From the cell containing the given text, extract its center point as (x, y) coordinate. 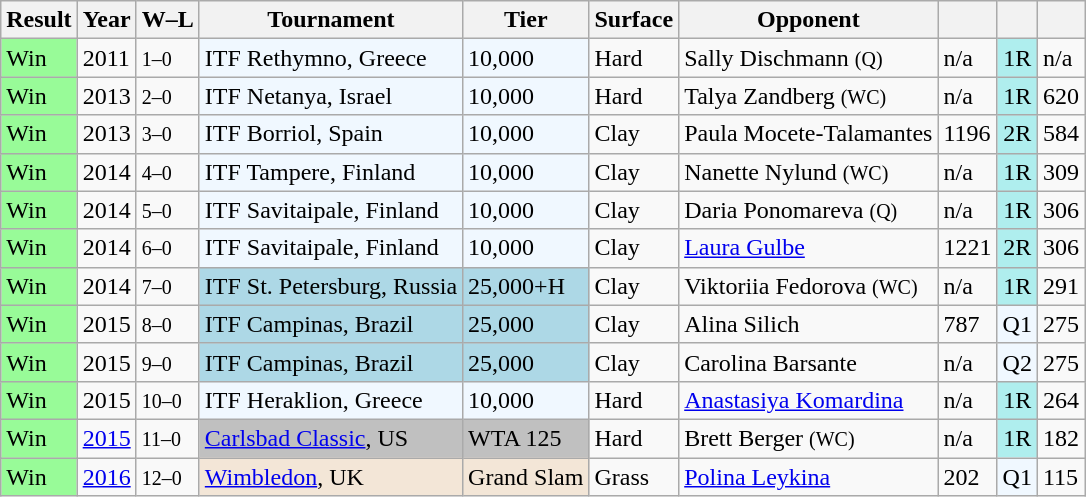
Alina Silich (808, 324)
1–0 (168, 58)
7–0 (168, 286)
ITF Netanya, Israel (330, 96)
1221 (968, 248)
ITF Borriol, Spain (330, 134)
2016 (106, 477)
Year (106, 20)
182 (1060, 438)
Surface (634, 20)
202 (968, 477)
Tournament (330, 20)
4–0 (168, 172)
Tier (526, 20)
10–0 (168, 400)
5–0 (168, 210)
Grass (634, 477)
ITF Heraklion, Greece (330, 400)
Paula Mocete-Talamantes (808, 134)
Sally Dischmann (Q) (808, 58)
2–0 (168, 96)
ITF Tampere, Finland (330, 172)
Carlsbad Classic, US (330, 438)
115 (1060, 477)
3–0 (168, 134)
6–0 (168, 248)
620 (1060, 96)
Anastasiya Komardina (808, 400)
9–0 (168, 362)
12–0 (168, 477)
Daria Ponomareva (Q) (808, 210)
584 (1060, 134)
Opponent (808, 20)
ITF St. Petersburg, Russia (330, 286)
Grand Slam (526, 477)
Result (39, 20)
309 (1060, 172)
Wimbledon, UK (330, 477)
Laura Gulbe (808, 248)
Polina Leykina (808, 477)
1196 (968, 134)
ITF Rethymno, Greece (330, 58)
291 (1060, 286)
787 (968, 324)
W–L (168, 20)
2011 (106, 58)
Nanette Nylund (WC) (808, 172)
Talya Zandberg (WC) (808, 96)
8–0 (168, 324)
Brett Berger (WC) (808, 438)
WTA 125 (526, 438)
Viktoriia Fedorova (WC) (808, 286)
Carolina Barsante (808, 362)
264 (1060, 400)
25,000+H (526, 286)
Q2 (1017, 362)
11–0 (168, 438)
